Return the (X, Y) coordinate for the center point of the cell that contains the specified text.  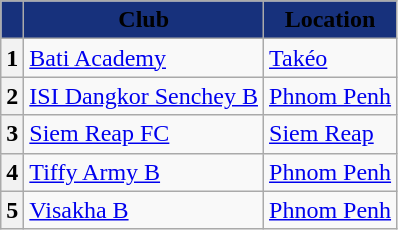
Visakha B (144, 210)
Tiffy Army B (144, 172)
Takéo (330, 58)
5 (12, 210)
1 (12, 58)
Siem Reap FC (144, 134)
3 (12, 134)
2 (12, 96)
Club (144, 20)
Bati Academy (144, 58)
ISI Dangkor Senchey B (144, 96)
4 (12, 172)
Location (330, 20)
Siem Reap (330, 134)
